Provide the [x, y] coordinate of the cell's center where the given text is located.  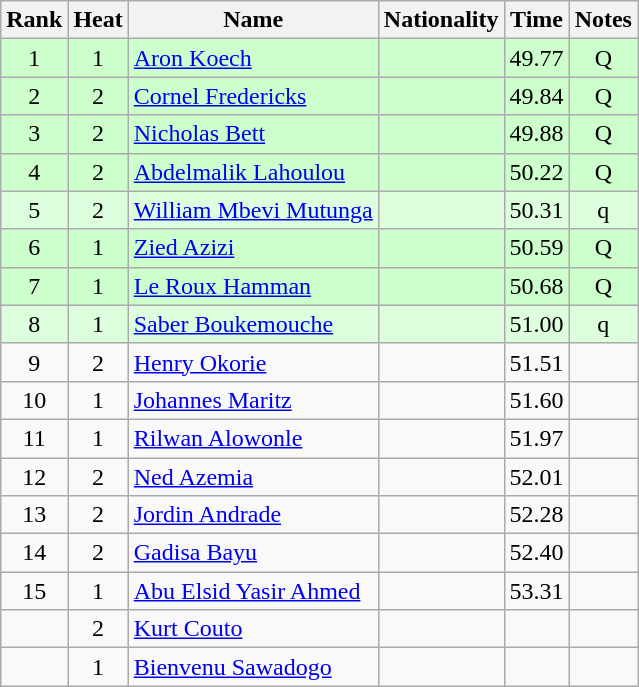
52.28 [536, 515]
50.68 [536, 286]
Rilwan Alowonle [253, 438]
William Mbevi Mutunga [253, 210]
15 [34, 591]
Time [536, 20]
Heat [98, 20]
Zied Azizi [253, 248]
Saber Boukemouche [253, 324]
3 [34, 134]
51.97 [536, 438]
Bienvenu Sawadogo [253, 667]
Abu Elsid Yasir Ahmed [253, 591]
51.51 [536, 362]
49.77 [536, 58]
5 [34, 210]
12 [34, 477]
50.22 [536, 172]
Nicholas Bett [253, 134]
Henry Okorie [253, 362]
Johannes Maritz [253, 400]
Le Roux Hamman [253, 286]
52.40 [536, 553]
53.31 [536, 591]
11 [34, 438]
Kurt Couto [253, 629]
52.01 [536, 477]
6 [34, 248]
Ned Azemia [253, 477]
Jordin Andrade [253, 515]
Cornel Fredericks [253, 96]
Gadisa Bayu [253, 553]
51.00 [536, 324]
4 [34, 172]
50.31 [536, 210]
Abdelmalik Lahoulou [253, 172]
13 [34, 515]
Rank [34, 20]
Aron Koech [253, 58]
Notes [603, 20]
14 [34, 553]
10 [34, 400]
Nationality [441, 20]
49.84 [536, 96]
9 [34, 362]
49.88 [536, 134]
8 [34, 324]
7 [34, 286]
Name [253, 20]
50.59 [536, 248]
51.60 [536, 400]
